For the text-containing cell, return its midpoint in [X, Y] coordinate format. 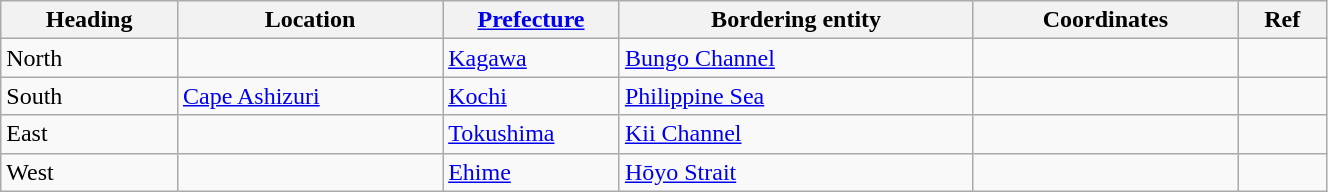
Coordinates [1106, 20]
Ehime [532, 172]
Prefecture [532, 20]
Cape Ashizuri [310, 96]
South [90, 96]
West [90, 172]
Kagawa [532, 58]
Ref [1282, 20]
Heading [90, 20]
Tokushima [532, 134]
Kochi [532, 96]
North [90, 58]
East [90, 134]
Bordering entity [796, 20]
Location [310, 20]
Philippine Sea [796, 96]
Bungo Channel [796, 58]
Hōyo Strait [796, 172]
Kii Channel [796, 134]
